Locate the cell with the specified text and output its [x, y] center coordinate. 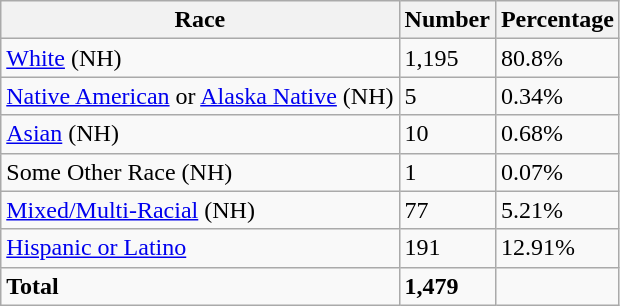
Race [200, 20]
Mixed/Multi-Racial (NH) [200, 210]
Percentage [557, 20]
Some Other Race (NH) [200, 172]
10 [447, 134]
77 [447, 210]
5 [447, 96]
80.8% [557, 58]
1,479 [447, 286]
191 [447, 248]
0.68% [557, 134]
Asian (NH) [200, 134]
Native American or Alaska Native (NH) [200, 96]
1 [447, 172]
1,195 [447, 58]
Total [200, 286]
White (NH) [200, 58]
5.21% [557, 210]
Hispanic or Latino [200, 248]
12.91% [557, 248]
Number [447, 20]
0.07% [557, 172]
0.34% [557, 96]
